Identify which cell holds the provided text, then report its [X, Y] central coordinate. 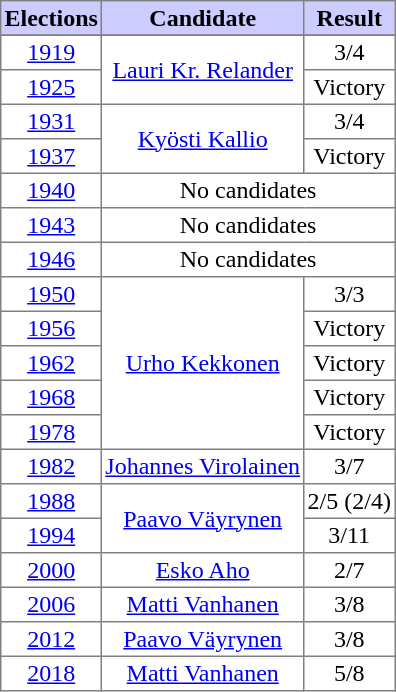
2006 [52, 604]
1931 [52, 121]
3/7 [350, 466]
1937 [52, 156]
2/5 (2/4) [350, 501]
2000 [52, 570]
Candidate [203, 18]
Result [350, 18]
3/11 [350, 535]
1994 [52, 535]
Esko Aho [203, 570]
1962 [52, 363]
1988 [52, 501]
1968 [52, 397]
2012 [52, 639]
1956 [52, 328]
1940 [52, 190]
1950 [52, 294]
1919 [52, 52]
Lauri Kr. Relander [203, 70]
2/7 [350, 570]
Johannes Virolainen [203, 466]
1946 [52, 259]
5/8 [350, 673]
2018 [52, 673]
Elections [52, 18]
1978 [52, 432]
Kyösti Kallio [203, 138]
3/3 [350, 294]
1925 [52, 87]
1982 [52, 466]
Urho Kekkonen [203, 363]
1943 [52, 225]
